Locate the cell with the specified text and output its [x, y] center coordinate. 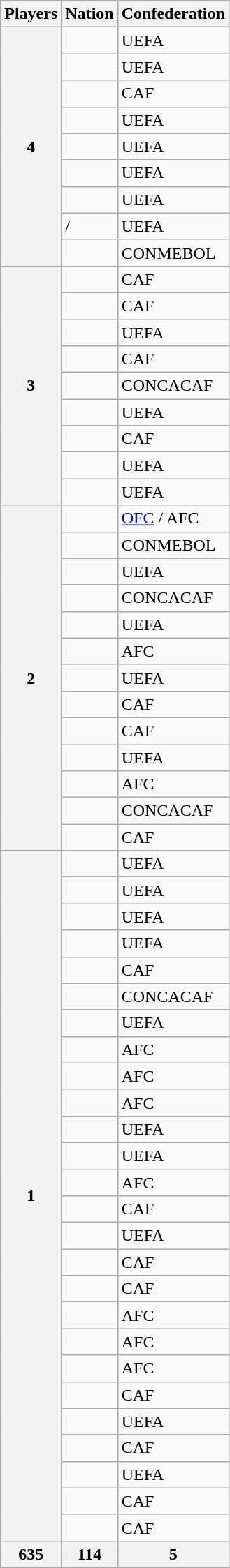
4 [31, 147]
635 [31, 1554]
Nation [89, 14]
/ [89, 226]
OFC / AFC [173, 518]
Confederation [173, 14]
Players [31, 14]
1 [31, 1196]
3 [31, 385]
5 [173, 1554]
2 [31, 678]
114 [89, 1554]
